Extract the [x, y] coordinate from the center of the cell holding the provided text.  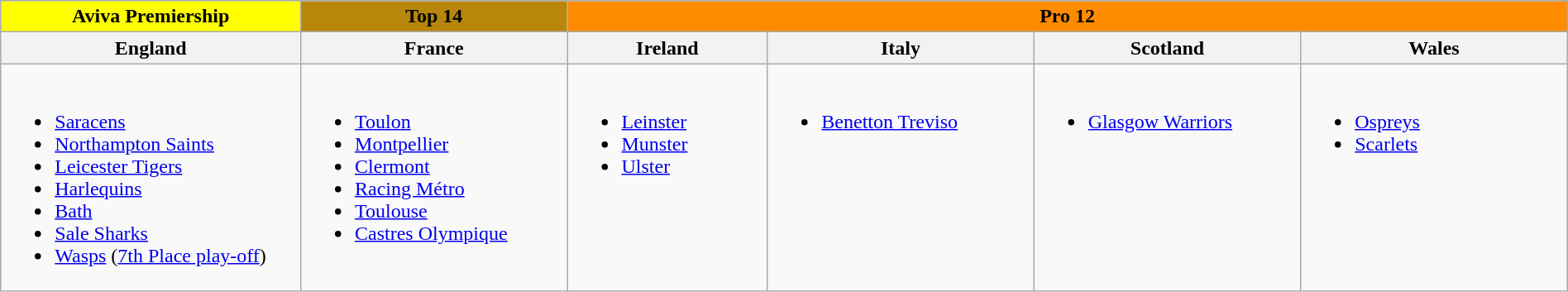
SaracensNorthampton SaintsLeicester TigersHarlequinsBathSale SharksWasps (7th Place play-off) [151, 177]
Ireland [667, 48]
Pro 12 [1067, 17]
Top 14 [434, 17]
France [434, 48]
Wales [1434, 48]
Aviva Premiership [151, 17]
Scotland [1167, 48]
ToulonMontpellierClermontRacing MétroToulouseCastres Olympique [434, 177]
OspreysScarlets [1434, 177]
Italy [901, 48]
England [151, 48]
LeinsterMunsterUlster [667, 177]
Glasgow Warriors [1167, 177]
Benetton Treviso [901, 177]
